Return [x, y] of the center of cell containing provided text 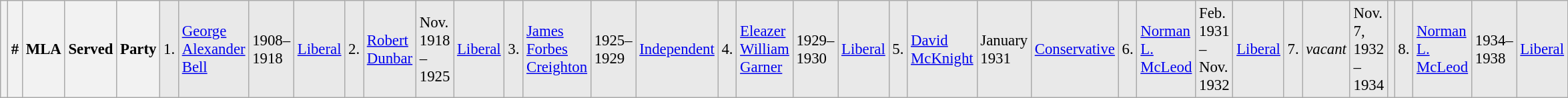
Nov. 7, 1932 – 1934 [1368, 49]
Robert Dunbar [390, 49]
1929–1930 [815, 49]
1908–1918 [272, 49]
George Alexander Bell [214, 49]
7. [1293, 49]
1934–1938 [1494, 49]
Independent [677, 49]
David McKnight [942, 49]
vacant [1326, 49]
Party [139, 49]
Conservative [1074, 49]
3. [514, 49]
MLA [43, 49]
1. [169, 49]
James Forbes Creighton [557, 49]
2. [354, 49]
Eleazer William Garner [765, 49]
4. [727, 49]
5. [898, 49]
6. [1128, 49]
Nov. 1918 – 1925 [434, 49]
8. [1404, 49]
Served [91, 49]
Feb. 1931 – Nov. 1932 [1214, 49]
# [15, 49]
1925–1929 [613, 49]
January 1931 [1004, 49]
